Determine the [x, y] coordinate at the center of the cell enclosing the given text.  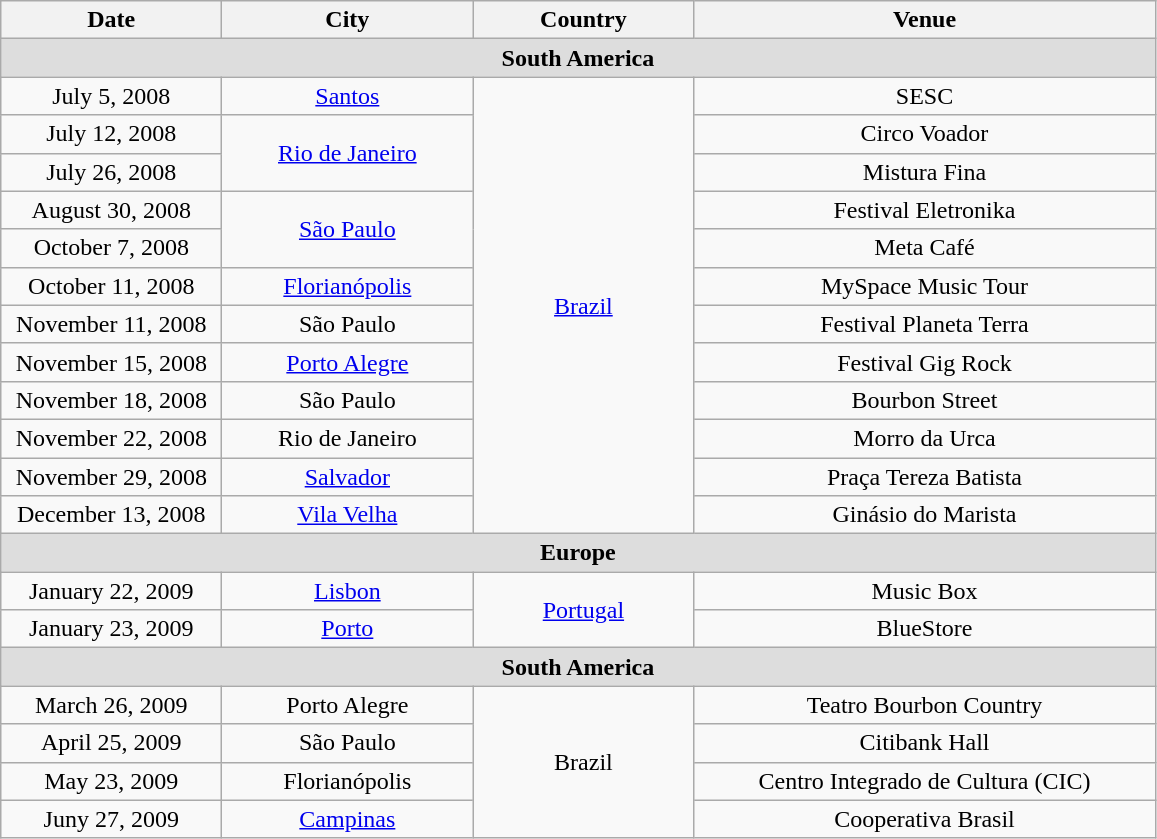
Juny 27, 2009 [112, 819]
Festival Gig Rock [924, 362]
November 22, 2008 [112, 438]
November 15, 2008 [112, 362]
Salvador [348, 477]
July 5, 2008 [112, 96]
July 12, 2008 [112, 134]
May 23, 2009 [112, 781]
July 26, 2008 [112, 172]
Ginásio do Marista [924, 515]
Citibank Hall [924, 743]
SESC [924, 96]
Portugal [584, 610]
Praça Tereza Batista [924, 477]
Music Box [924, 591]
Meta Café [924, 248]
October 7, 2008 [112, 248]
Santos [348, 96]
August 30, 2008 [112, 210]
Festival Planeta Terra [924, 324]
March 26, 2009 [112, 705]
Date [112, 20]
December 13, 2008 [112, 515]
Country [584, 20]
BlueStore [924, 629]
November 29, 2008 [112, 477]
Vila Velha [348, 515]
November 18, 2008 [112, 400]
January 23, 2009 [112, 629]
April 25, 2009 [112, 743]
Venue [924, 20]
January 22, 2009 [112, 591]
Centro Integrado de Cultura (CIC) [924, 781]
Lisbon [348, 591]
Porto [348, 629]
Bourbon Street [924, 400]
Europe [578, 553]
Circo Voador [924, 134]
October 11, 2008 [112, 286]
Festival Eletronika [924, 210]
Mistura Fina [924, 172]
Teatro Bourbon Country [924, 705]
MySpace Music Tour [924, 286]
Morro da Urca [924, 438]
November 11, 2008 [112, 324]
City [348, 20]
Campinas [348, 819]
Cooperativa Brasil [924, 819]
